Detect which cell encompasses the target text, then output its (x, y) center coordinate. 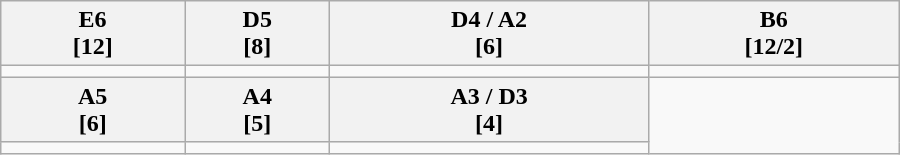
D4 / A2[6] (489, 34)
A3 / D3[4] (489, 110)
E6[12] (93, 34)
A5[6] (93, 110)
D5[8] (256, 34)
B6[12/2] (774, 34)
A4[5] (256, 110)
